Determine the (x, y) coordinate at the center of the cell enclosing the given text.  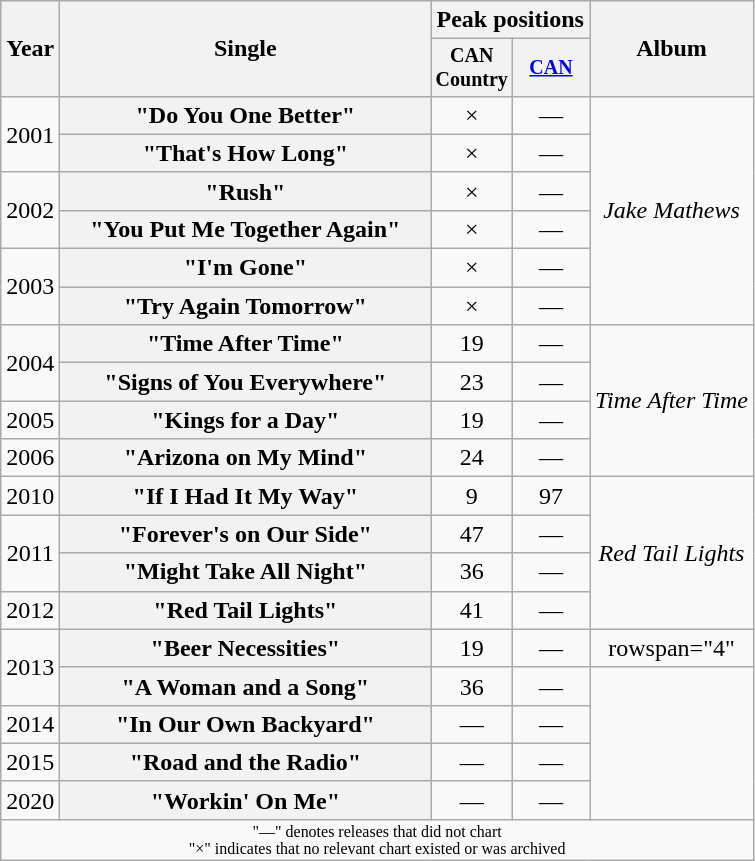
2004 (30, 363)
2006 (30, 458)
Red Tail Lights (672, 553)
"—" denotes releases that did not chart"×" indicates that no relevant chart existed or was archived (378, 840)
"Try Again Tomorrow" (246, 306)
2013 (30, 667)
"Red Tail Lights" (246, 610)
2010 (30, 496)
"Workin' On Me" (246, 800)
Peak positions (510, 20)
rowspan="4" (672, 648)
2012 (30, 610)
47 (472, 534)
"Forever's on Our Side" (246, 534)
Jake Mathews (672, 210)
23 (472, 382)
"Road and the Radio" (246, 762)
"I'm Gone" (246, 268)
97 (552, 496)
2005 (30, 420)
2003 (30, 287)
CAN Country (472, 68)
"You Put Me Together Again" (246, 229)
2020 (30, 800)
2011 (30, 553)
Album (672, 49)
Time After Time (672, 401)
"Beer Necessities" (246, 648)
"Might Take All Night" (246, 572)
CAN (552, 68)
"Signs of You Everywhere" (246, 382)
"Arizona on My Mind" (246, 458)
"That's How Long" (246, 153)
"Do You One Better" (246, 115)
Year (30, 49)
"Rush" (246, 191)
"Kings for a Day" (246, 420)
24 (472, 458)
"In Our Own Backyard" (246, 724)
"If I Had It My Way" (246, 496)
2015 (30, 762)
"A Woman and a Song" (246, 686)
2014 (30, 724)
2002 (30, 210)
Single (246, 49)
"Time After Time" (246, 344)
2001 (30, 134)
41 (472, 610)
9 (472, 496)
